From the cell containing the given text, extract its center point as [X, Y] coordinate. 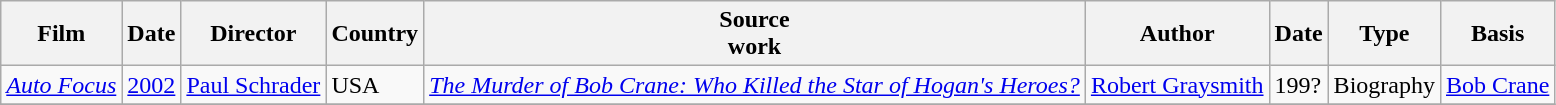
2002 [152, 85]
Biography [1384, 85]
Auto Focus [62, 85]
Sourcework [755, 34]
Basis [1497, 34]
USA [375, 85]
199? [1298, 85]
Director [254, 34]
Film [62, 34]
Author [1177, 34]
Type [1384, 34]
Paul Schrader [254, 85]
The Murder of Bob Crane: Who Killed the Star of Hogan's Heroes? [755, 85]
Bob Crane [1497, 85]
Country [375, 34]
Robert Graysmith [1177, 85]
